Determine the (x, y) coordinate at the center of the cell enclosing the given text.  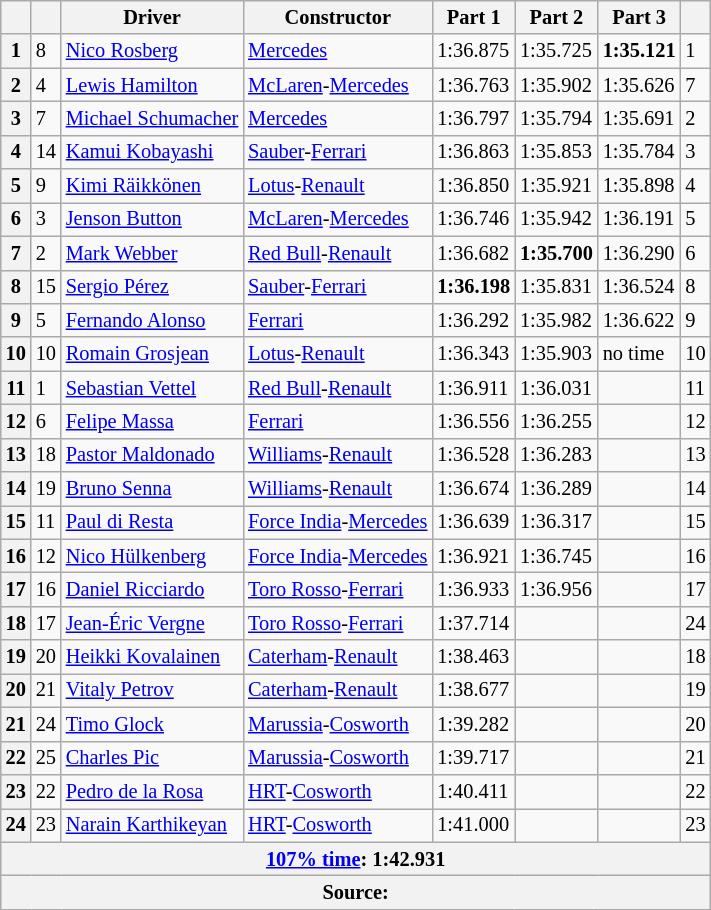
1:36.875 (474, 51)
25 (46, 758)
Constructor (338, 17)
1:36.622 (640, 320)
Fernando Alonso (152, 320)
1:37.714 (474, 623)
Paul di Resta (152, 522)
1:36.198 (474, 287)
1:36.556 (474, 421)
Pedro de la Rosa (152, 791)
1:36.863 (474, 152)
Timo Glock (152, 724)
1:35.902 (556, 85)
1:38.463 (474, 657)
1:40.411 (474, 791)
Kimi Räikkönen (152, 186)
1:36.031 (556, 388)
no time (640, 354)
1:35.691 (640, 118)
Jenson Button (152, 219)
Felipe Massa (152, 421)
1:35.700 (556, 253)
1:36.674 (474, 489)
Jean-Éric Vergne (152, 623)
1:36.763 (474, 85)
1:36.746 (474, 219)
1:38.677 (474, 690)
1:36.191 (640, 219)
1:36.289 (556, 489)
1:36.911 (474, 388)
1:35.903 (556, 354)
1:35.898 (640, 186)
1:36.639 (474, 522)
Pastor Maldonado (152, 455)
1:36.292 (474, 320)
Michael Schumacher (152, 118)
Lewis Hamilton (152, 85)
107% time: 1:42.931 (356, 859)
1:36.745 (556, 556)
1:35.784 (640, 152)
Sergio Pérez (152, 287)
1:35.853 (556, 152)
1:36.850 (474, 186)
1:39.717 (474, 758)
Driver (152, 17)
1:35.982 (556, 320)
Vitaly Petrov (152, 690)
1:36.933 (474, 589)
1:35.921 (556, 186)
1:35.794 (556, 118)
Sebastian Vettel (152, 388)
1:36.956 (556, 589)
Part 2 (556, 17)
Charles Pic (152, 758)
1:36.524 (640, 287)
1:36.343 (474, 354)
1:36.528 (474, 455)
1:36.290 (640, 253)
1:39.282 (474, 724)
1:36.283 (556, 455)
1:35.831 (556, 287)
1:36.797 (474, 118)
Bruno Senna (152, 489)
1:36.921 (474, 556)
Part 3 (640, 17)
Part 1 (474, 17)
Nico Hülkenberg (152, 556)
1:36.255 (556, 421)
1:36.317 (556, 522)
1:35.725 (556, 51)
Source: (356, 892)
Daniel Ricciardo (152, 589)
Romain Grosjean (152, 354)
1:35.942 (556, 219)
Narain Karthikeyan (152, 825)
Mark Webber (152, 253)
1:35.121 (640, 51)
1:41.000 (474, 825)
1:35.626 (640, 85)
1:36.682 (474, 253)
Kamui Kobayashi (152, 152)
Nico Rosberg (152, 51)
Heikki Kovalainen (152, 657)
